Detect which cell encompasses the target text, then output its (x, y) center coordinate. 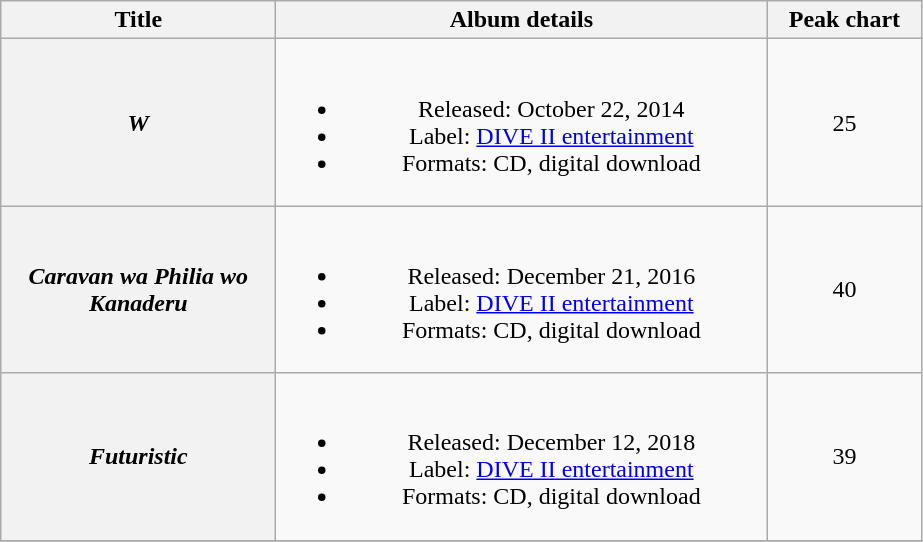
Title (138, 20)
Released: October 22, 2014Label: DIVE II entertainmentFormats: CD, digital download (522, 122)
W (138, 122)
40 (844, 290)
Futuristic (138, 456)
Released: December 21, 2016Label: DIVE II entertainmentFormats: CD, digital download (522, 290)
Released: December 12, 2018Label: DIVE II entertainmentFormats: CD, digital download (522, 456)
39 (844, 456)
Caravan wa Philia wo Kanaderu (138, 290)
25 (844, 122)
Album details (522, 20)
Peak chart (844, 20)
